From the cell containing the given text, extract its center point as (X, Y) coordinate. 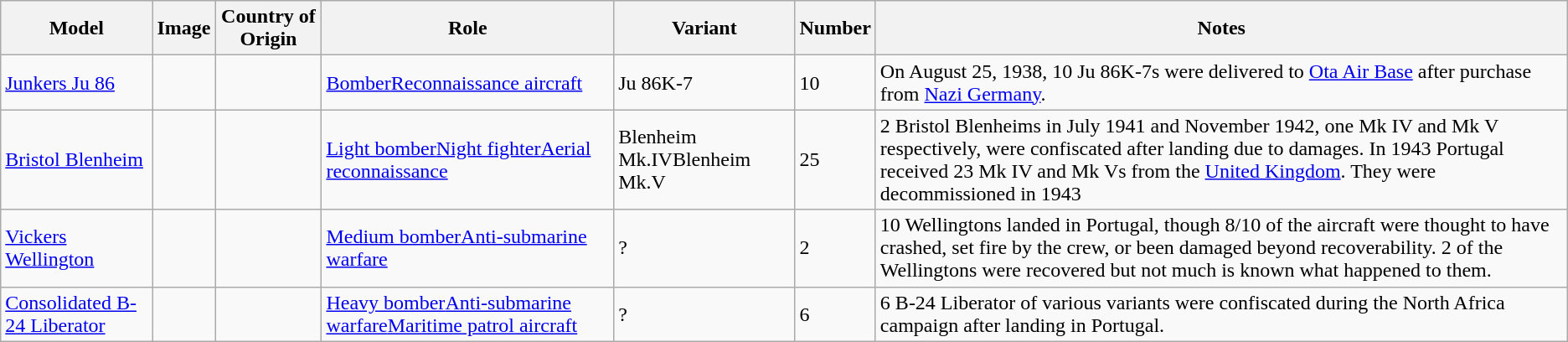
Notes (1221, 28)
2 (835, 248)
Variant (704, 28)
Ju 86K-7 (704, 82)
Blenheim Mk.IVBlenheim Mk.V (704, 159)
Role (467, 28)
10 (835, 82)
Number (835, 28)
6 (835, 313)
BomberReconnaissance aircraft (467, 82)
Vickers Wellington (77, 248)
Light bomberNight fighterAerial reconnaissance (467, 159)
Image (184, 28)
6 B-24 Liberator of various variants were confiscated during the North Africa campaign after landing in Portugal. (1221, 313)
Junkers Ju 86 (77, 82)
Medium bomberAnti-submarine warfare (467, 248)
Country of Origin (268, 28)
Consolidated B-24 Liberator (77, 313)
Model (77, 28)
Bristol Blenheim (77, 159)
25 (835, 159)
Heavy bomberAnti-submarine warfareMaritime patrol aircraft (467, 313)
On August 25, 1938, 10 Ju 86K-7s were delivered to Ota Air Base after purchase from Nazi Germany. (1221, 82)
